Scan for the cell matching the given text and deliver its [x, y] coordinate at center. 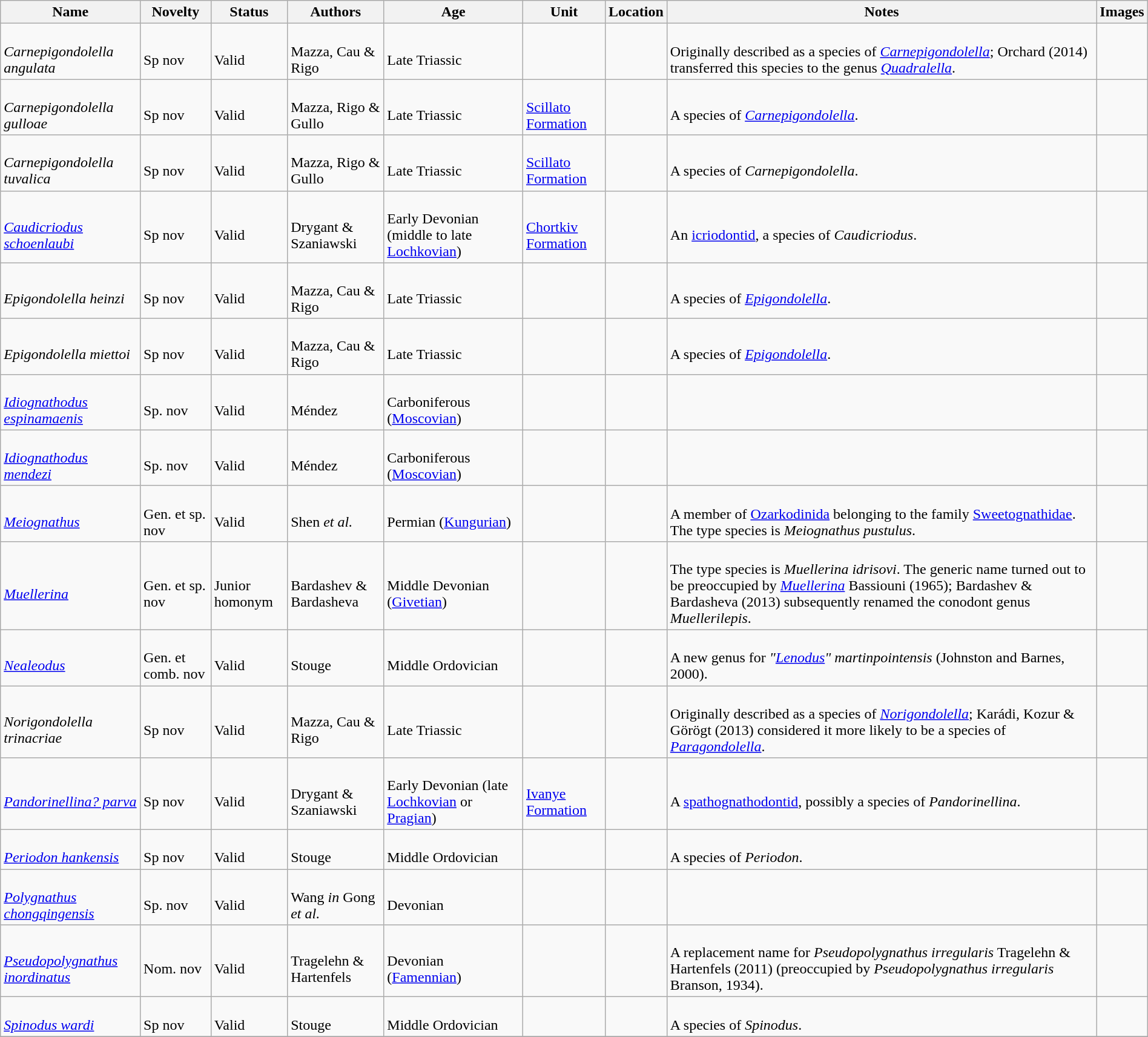
Age [454, 12]
Chortkiv Formation [564, 226]
Junior homonym [249, 585]
Pseudopolygnathus inordinatus [70, 961]
Tragelehn & Hartenfels [335, 961]
Name [70, 12]
Shen et al. [335, 513]
Pandorinellina? parva [70, 794]
Spinodus wardi [70, 1017]
Devonian [454, 897]
A member of Ozarkodinida belonging to the family Sweetognathidae. The type species is Meiognathus pustulus. [882, 513]
Unit [564, 12]
Muellerina [70, 585]
An icriodontid, a species of Caudicriodus. [882, 226]
Early Devonian (late Lochkovian or Pragian) [454, 794]
Nom. nov [176, 961]
Meiognathus [70, 513]
Idiognathodus mendezi [70, 458]
Images [1122, 12]
Idiognathodus espinamaenis [70, 402]
Bardashev & Bardasheva [335, 585]
A spathognathodontid, possibly a species of Pandorinellina. [882, 794]
A new genus for "Lenodus" martinpointensis (Johnston and Barnes, 2000). [882, 657]
Nealeodus [70, 657]
Epigondolella miettoi [70, 346]
Originally described as a species of Norigondolella; Karádi, Kozur & Görögt (2013) considered it more likely to be a species of Paragondolella. [882, 722]
Carnepigondolella tuvalica [70, 163]
Polygnathus chongqingensis [70, 897]
Status [249, 12]
A species of Periodon. [882, 850]
Novelty [176, 12]
Authors [335, 12]
Permian (Kungurian) [454, 513]
Wang in Gong et al. [335, 897]
Norigondolella trinacriae [70, 722]
Carnepigondolella gulloae [70, 107]
Periodon hankensis [70, 850]
Epigondolella heinzi [70, 291]
Originally described as a species of Carnepigondolella; Orchard (2014) transferred this species to the genus Quadralella. [882, 51]
Caudicriodus schoenlaubi [70, 226]
A species of Spinodus. [882, 1017]
Gen. et comb. nov [176, 657]
Location [636, 12]
Notes [882, 12]
A replacement name for Pseudopolygnathus irregularis Tragelehn & Hartenfels (2011) (preoccupied by Pseudopolygnathus irregularis Branson, 1934). [882, 961]
Middle Devonian (Givetian) [454, 585]
Carnepigondolella angulata [70, 51]
Ivanye Formation [564, 794]
Devonian (Famennian) [454, 961]
Early Devonian (middle to late Lochkovian) [454, 226]
